From the cell containing the given text, extract its center point as [X, Y] coordinate. 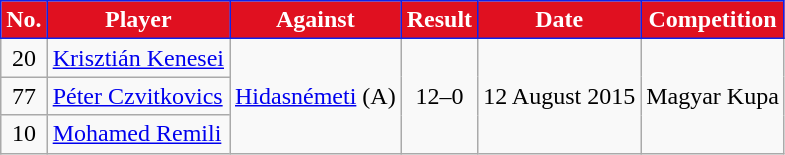
12–0 [439, 96]
Mohamed Remili [138, 134]
Péter Czvitkovics [138, 96]
Competition [713, 20]
77 [24, 96]
Krisztián Kenesei [138, 58]
Hidasnémeti (A) [316, 96]
Against [316, 20]
Magyar Kupa [713, 96]
10 [24, 134]
Date [560, 20]
No. [24, 20]
Result [439, 20]
12 August 2015 [560, 96]
20 [24, 58]
Player [138, 20]
